Detect which cell encompasses the target text, then output its (X, Y) center coordinate. 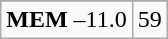
MEM –11.0 (66, 20)
59 (150, 20)
